Output the (x, y) coordinate of the center of the cell containing the given text.  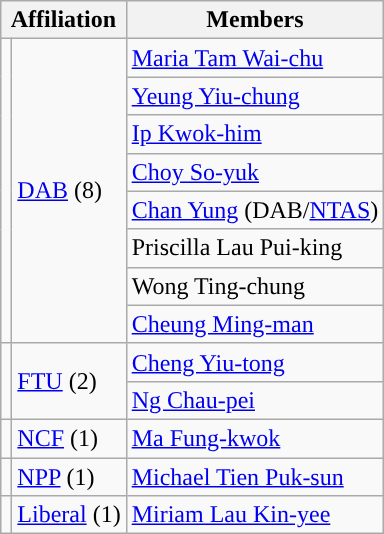
Liberal (1) (69, 515)
Ip Kwok-him (255, 134)
FTU (2) (69, 381)
Maria Tam Wai-chu (255, 58)
Priscilla Lau Pui-king (255, 248)
Chan Yung (DAB/NTAS) (255, 210)
Affiliation (64, 20)
Yeung Yiu-chung (255, 96)
DAB (8) (69, 191)
Members (255, 20)
NPP (1) (69, 477)
Cheng Yiu-tong (255, 362)
Michael Tien Puk-sun (255, 477)
Choy So-yuk (255, 172)
Ng Chau-pei (255, 400)
Ma Fung-kwok (255, 438)
Wong Ting-chung (255, 286)
Miriam Lau Kin-yee (255, 515)
Cheung Ming-man (255, 324)
NCF (1) (69, 438)
